Locate the cell with the specified text and output its (x, y) center coordinate. 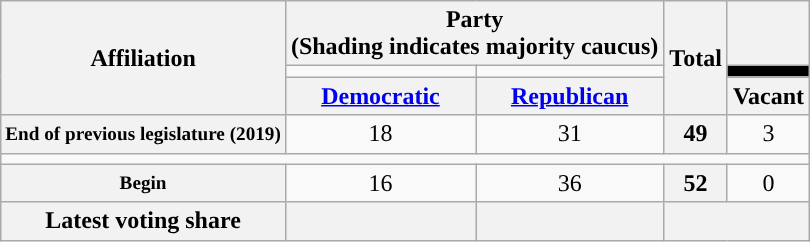
52 (696, 183)
Republican (570, 96)
18 (380, 134)
Democratic (380, 96)
Total (696, 58)
End of previous legislature (2019) (144, 134)
31 (570, 134)
Latest voting share (144, 221)
0 (768, 183)
Vacant (768, 96)
3 (768, 134)
Party(Shading indicates majority caucus) (474, 34)
36 (570, 183)
16 (380, 183)
Affiliation (144, 58)
Begin (144, 183)
49 (696, 134)
